Scan for the cell matching the given text and deliver its (X, Y) coordinate at center. 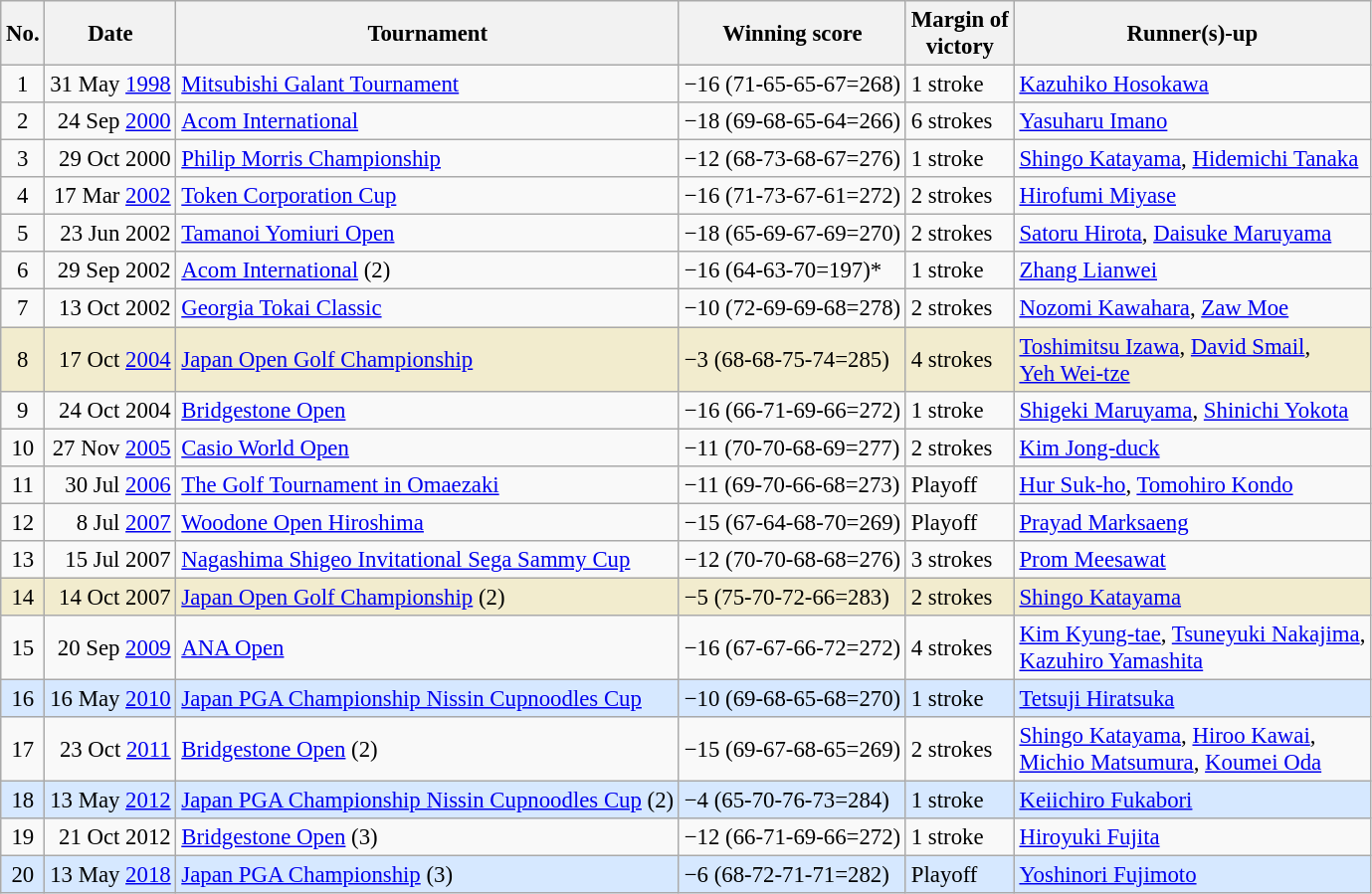
The Golf Tournament in Omaezaki (428, 484)
13 May 2012 (110, 801)
12 (23, 522)
Winning score (792, 34)
−3 (68-68-75-74=285) (792, 360)
Shingo Katayama, Hidemichi Tanaka (1192, 159)
3 strokes (959, 560)
Kim Kyung-tae, Tsuneyuki Nakajima, Kazuhiro Yamashita (1192, 648)
−4 (65-70-76-73=284) (792, 801)
Japan Open Golf Championship (2) (428, 597)
13 May 2018 (110, 875)
Margin ofvictory (959, 34)
16 May 2010 (110, 698)
4 (23, 196)
−15 (69-67-68-65=269) (792, 750)
17 Oct 2004 (110, 360)
3 (23, 159)
Woodone Open Hiroshima (428, 522)
Satoru Hirota, Daisuke Maruyama (1192, 234)
Yasuharu Imano (1192, 121)
−11 (70-70-68-69=277) (792, 447)
23 Jun 2002 (110, 234)
Yoshinori Fujimoto (1192, 875)
Tournament (428, 34)
6 strokes (959, 121)
Japan PGA Championship Nissin Cupnoodles Cup (2) (428, 801)
Bridgestone Open (428, 410)
7 (23, 308)
Philip Morris Championship (428, 159)
Token Corporation Cup (428, 196)
10 (23, 447)
20 Sep 2009 (110, 648)
Shingo Katayama, Hiroo Kawai, Michio Matsumura, Koumei Oda (1192, 750)
6 (23, 271)
Hirofumi Miyase (1192, 196)
Kim Jong-duck (1192, 447)
5 (23, 234)
1 (23, 85)
Toshimitsu Izawa, David Smail, Yeh Wei-tze (1192, 360)
31 May 1998 (110, 85)
Nagashima Shigeo Invitational Sega Sammy Cup (428, 560)
Acom International (2) (428, 271)
−11 (69-70-66-68=273) (792, 484)
Georgia Tokai Classic (428, 308)
24 Oct 2004 (110, 410)
17 (23, 750)
ANA Open (428, 648)
Mitsubishi Galant Tournament (428, 85)
27 Nov 2005 (110, 447)
Prom Meesawat (1192, 560)
23 Oct 2011 (110, 750)
Hiroyuki Fujita (1192, 837)
Japan PGA Championship Nissin Cupnoodles Cup (428, 698)
30 Jul 2006 (110, 484)
21 Oct 2012 (110, 837)
−5 (75-70-72-66=283) (792, 597)
29 Sep 2002 (110, 271)
Prayad Marksaeng (1192, 522)
14 Oct 2007 (110, 597)
24 Sep 2000 (110, 121)
16 (23, 698)
Date (110, 34)
19 (23, 837)
−6 (68-72-71-71=282) (792, 875)
11 (23, 484)
Zhang Lianwei (1192, 271)
Bridgestone Open (2) (428, 750)
2 (23, 121)
−16 (64-63-70=197)* (792, 271)
20 (23, 875)
No. (23, 34)
Keiichiro Fukabori (1192, 801)
−16 (71-65-65-67=268) (792, 85)
Tamanoi Yomiuri Open (428, 234)
18 (23, 801)
Shingo Katayama (1192, 597)
−16 (71-73-67-61=272) (792, 196)
9 (23, 410)
13 (23, 560)
−18 (69-68-65-64=266) (792, 121)
Japan PGA Championship (3) (428, 875)
−12 (68-73-68-67=276) (792, 159)
8 Jul 2007 (110, 522)
Kazuhiko Hosokawa (1192, 85)
−12 (66-71-69-66=272) (792, 837)
Runner(s)-up (1192, 34)
15 (23, 648)
Bridgestone Open (3) (428, 837)
Nozomi Kawahara, Zaw Moe (1192, 308)
−10 (69-68-65-68=270) (792, 698)
29 Oct 2000 (110, 159)
Hur Suk-ho, Tomohiro Kondo (1192, 484)
−15 (67-64-68-70=269) (792, 522)
−18 (65-69-67-69=270) (792, 234)
−16 (66-71-69-66=272) (792, 410)
17 Mar 2002 (110, 196)
−10 (72-69-69-68=278) (792, 308)
Japan Open Golf Championship (428, 360)
15 Jul 2007 (110, 560)
Acom International (428, 121)
Tetsuji Hiratsuka (1192, 698)
Shigeki Maruyama, Shinichi Yokota (1192, 410)
13 Oct 2002 (110, 308)
−16 (67-67-66-72=272) (792, 648)
14 (23, 597)
−12 (70-70-68-68=276) (792, 560)
8 (23, 360)
Casio World Open (428, 447)
